Identify which cell holds the provided text, then report its (x, y) central coordinate. 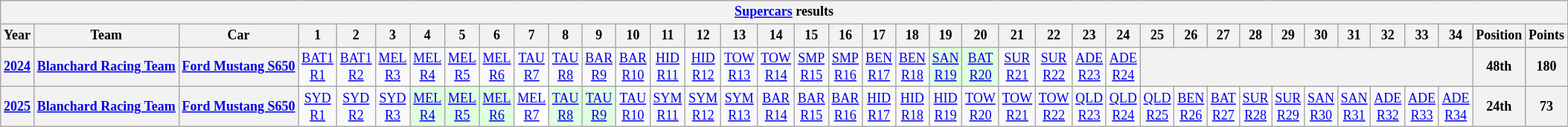
SYDR1 (318, 107)
QLDR23 (1089, 107)
4 (427, 36)
SURR21 (1017, 67)
33 (1422, 36)
8 (566, 36)
Supercars results (784, 12)
15 (811, 36)
SYMR12 (703, 107)
HIDR12 (703, 67)
SMPR16 (845, 67)
BATR20 (981, 67)
SYDR3 (393, 107)
SANR31 (1354, 107)
HIDR11 (668, 67)
BARR14 (775, 107)
ADER33 (1422, 107)
BAT1R1 (318, 67)
TOWR14 (775, 67)
1 (318, 36)
19 (945, 36)
2025 (18, 107)
BENR26 (1191, 107)
TAUR10 (633, 107)
27 (1223, 36)
3 (393, 36)
ADER24 (1123, 67)
9 (599, 36)
SURR28 (1255, 107)
SYDR2 (356, 107)
6 (497, 36)
24 (1123, 36)
2024 (18, 67)
25 (1157, 36)
14 (775, 36)
HIDR19 (945, 107)
SMPR15 (811, 67)
13 (740, 36)
73 (1546, 107)
TAUR9 (599, 107)
MELR7 (531, 107)
32 (1388, 36)
TOWR20 (981, 107)
SANR30 (1322, 107)
26 (1191, 36)
20 (981, 36)
QLDR25 (1157, 107)
29 (1288, 36)
BENR18 (912, 67)
BATR27 (1223, 107)
ADER23 (1089, 67)
TOWR21 (1017, 107)
BARR15 (811, 107)
HIDR17 (880, 107)
180 (1546, 67)
SURR29 (1288, 107)
Position (1499, 36)
SYMR11 (668, 107)
Points (1546, 36)
16 (845, 36)
BAT1R2 (356, 67)
12 (703, 36)
Car (238, 36)
17 (880, 36)
11 (668, 36)
HIDR18 (912, 107)
BENR17 (880, 67)
SANR19 (945, 67)
MELR3 (393, 67)
ADER32 (1388, 107)
18 (912, 36)
10 (633, 36)
BARR10 (633, 67)
Team (106, 36)
34 (1456, 36)
TAUR7 (531, 67)
21 (1017, 36)
28 (1255, 36)
22 (1054, 36)
30 (1322, 36)
31 (1354, 36)
ADER34 (1456, 107)
48th (1499, 67)
SURR22 (1054, 67)
7 (531, 36)
BARR9 (599, 67)
BARR16 (845, 107)
5 (463, 36)
TOWR22 (1054, 107)
23 (1089, 36)
Year (18, 36)
TOWR13 (740, 67)
2 (356, 36)
SYMR13 (740, 107)
24th (1499, 107)
QLDR24 (1123, 107)
